Extract the (x, y) coordinate from the center of the cell holding the provided text.  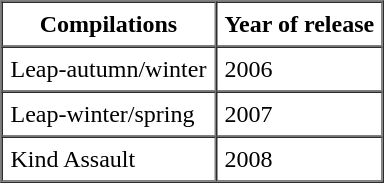
Year of release (299, 24)
Compilations (109, 24)
2008 (299, 158)
2006 (299, 68)
Leap-autumn/winter (109, 68)
Leap-winter/spring (109, 114)
Kind Assault (109, 158)
2007 (299, 114)
